Find where the given text appears and provide that cell's center as (x, y) coordinate. 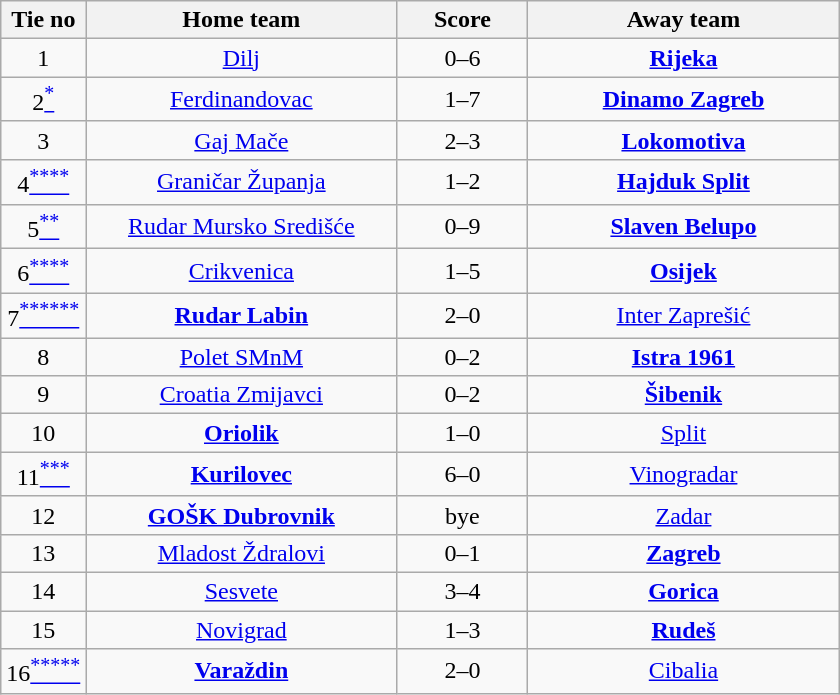
3–4 (462, 592)
10 (44, 433)
Oriolik (242, 433)
Lokomotiva (684, 140)
Šibenik (684, 395)
0–1 (462, 554)
Vinogradar (684, 474)
Polet SMnM (242, 357)
Zadar (684, 515)
Score (462, 20)
0–9 (462, 226)
Rudar Mursko Središće (242, 226)
bye (462, 515)
6–0 (462, 474)
Ferdinandovac (242, 100)
1–5 (462, 272)
Graničar Županja (242, 182)
Rudar Labin (242, 316)
GOŠK Dubrovnik (242, 515)
Osijek (684, 272)
13 (44, 554)
Novigrad (242, 630)
Gaj Mače (242, 140)
Split (684, 433)
Croatia Zmijavci (242, 395)
12 (44, 515)
Home team (242, 20)
7****** (44, 316)
4**** (44, 182)
Sesvete (242, 592)
0–6 (462, 58)
Mladost Ždralovi (242, 554)
2–3 (462, 140)
5** (44, 226)
Gorica (684, 592)
Rudeš (684, 630)
Kurilovec (242, 474)
Dinamo Zagreb (684, 100)
14 (44, 592)
1–3 (462, 630)
Cibalia (684, 672)
6**** (44, 272)
Away team (684, 20)
1–2 (462, 182)
Dilj (242, 58)
Inter Zaprešić (684, 316)
1–0 (462, 433)
1–7 (462, 100)
9 (44, 395)
8 (44, 357)
Hajduk Split (684, 182)
15 (44, 630)
16***** (44, 672)
Varaždin (242, 672)
1 (44, 58)
Crikvenica (242, 272)
11*** (44, 474)
Tie no (44, 20)
3 (44, 140)
Zagreb (684, 554)
2* (44, 100)
Istra 1961 (684, 357)
Slaven Belupo (684, 226)
Rijeka (684, 58)
